Locate the cell with the specified text and output its [X, Y] center coordinate. 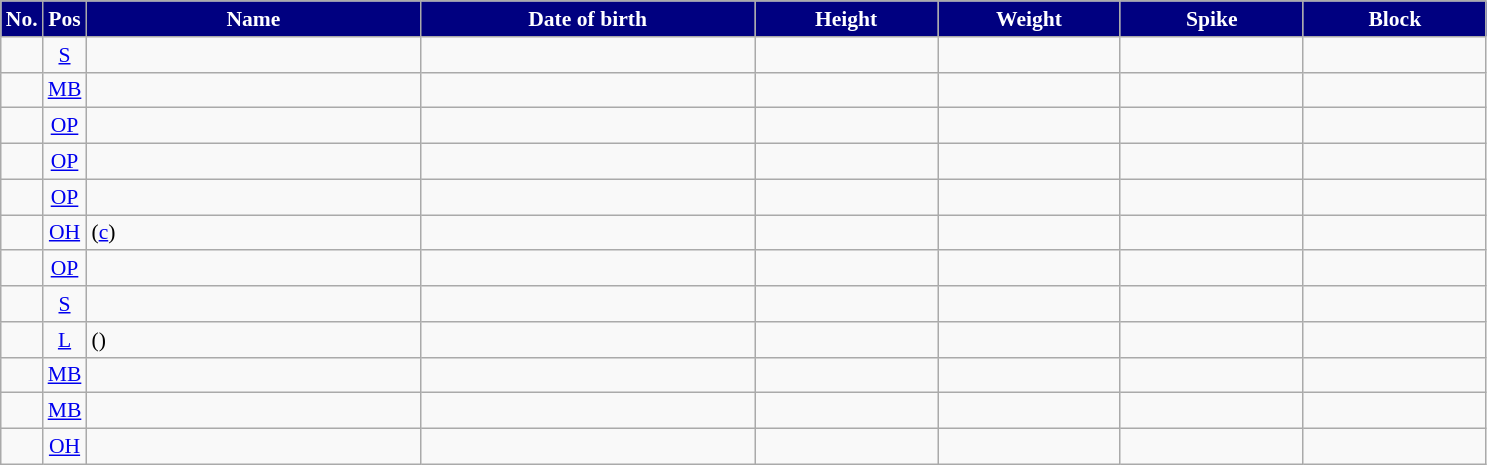
(c) [253, 233]
Block [1394, 19]
() [253, 340]
Height [846, 19]
Name [253, 19]
Pos [65, 19]
L [65, 340]
Date of birth [588, 19]
Weight [1030, 19]
Spike [1212, 19]
No. [22, 19]
